Search for the cell housing the specified text and yield its (X, Y) center coordinate. 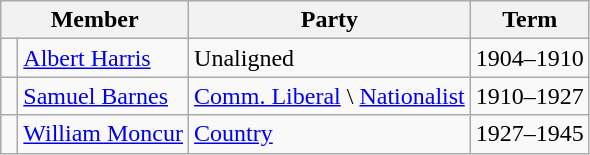
Member (95, 20)
Albert Harris (104, 58)
Term (530, 20)
1910–1927 (530, 96)
Party (330, 20)
Unaligned (330, 58)
1904–1910 (530, 58)
Comm. Liberal \ Nationalist (330, 96)
William Moncur (104, 134)
Samuel Barnes (104, 96)
1927–1945 (530, 134)
Country (330, 134)
